Pinpoint the cell where the given text exists, returning its [X, Y] midpoint coordinate. 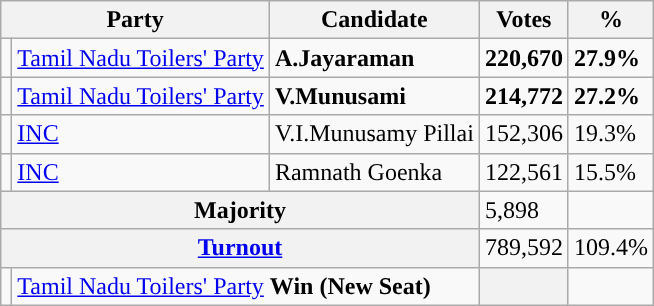
Tamil Nadu Toilers' Party Win (New Seat) [246, 286]
Majority [240, 210]
19.3% [610, 134]
Turnout [240, 248]
% [610, 20]
15.5% [610, 172]
Candidate [374, 20]
Votes [524, 20]
214,772 [524, 96]
Ramnath Goenka [374, 172]
152,306 [524, 134]
V.Munusami [374, 96]
A.Jayaraman [374, 58]
109.4% [610, 248]
27.2% [610, 96]
122,561 [524, 172]
220,670 [524, 58]
27.9% [610, 58]
789,592 [524, 248]
Party [136, 20]
5,898 [524, 210]
V.I.Munusamy Pillai [374, 134]
